Output the (x, y) coordinate of the center of the cell containing the given text.  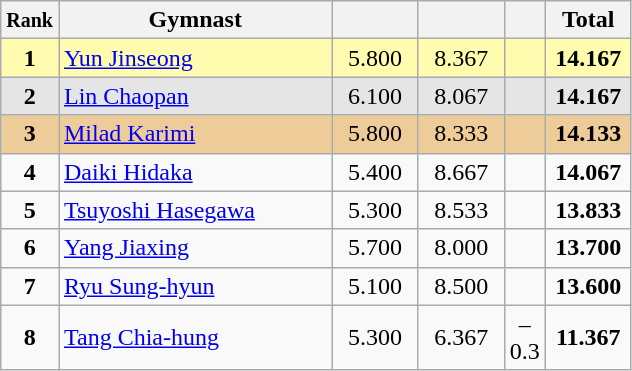
13.600 (588, 286)
13.833 (588, 210)
Milad Karimi (195, 134)
Rank (30, 20)
Tsuyoshi Hasegawa (195, 210)
2 (30, 96)
8 (30, 338)
1 (30, 58)
8.533 (461, 210)
4 (30, 172)
13.700 (588, 248)
5.100 (375, 286)
11.367 (588, 338)
8.500 (461, 286)
8.067 (461, 96)
8.000 (461, 248)
3 (30, 134)
6.100 (375, 96)
8.367 (461, 58)
Gymnast (195, 20)
Lin Chaopan (195, 96)
5.400 (375, 172)
Daiki Hidaka (195, 172)
14.067 (588, 172)
Yang Jiaxing (195, 248)
7 (30, 286)
Tang Chia-hung (195, 338)
Yun Jinseong (195, 58)
5 (30, 210)
5.700 (375, 248)
–0.3 (524, 338)
6 (30, 248)
Total (588, 20)
8.667 (461, 172)
14.133 (588, 134)
8.333 (461, 134)
6.367 (461, 338)
Ryu Sung-hyun (195, 286)
